Locate the cell with the specified text and output its [x, y] center coordinate. 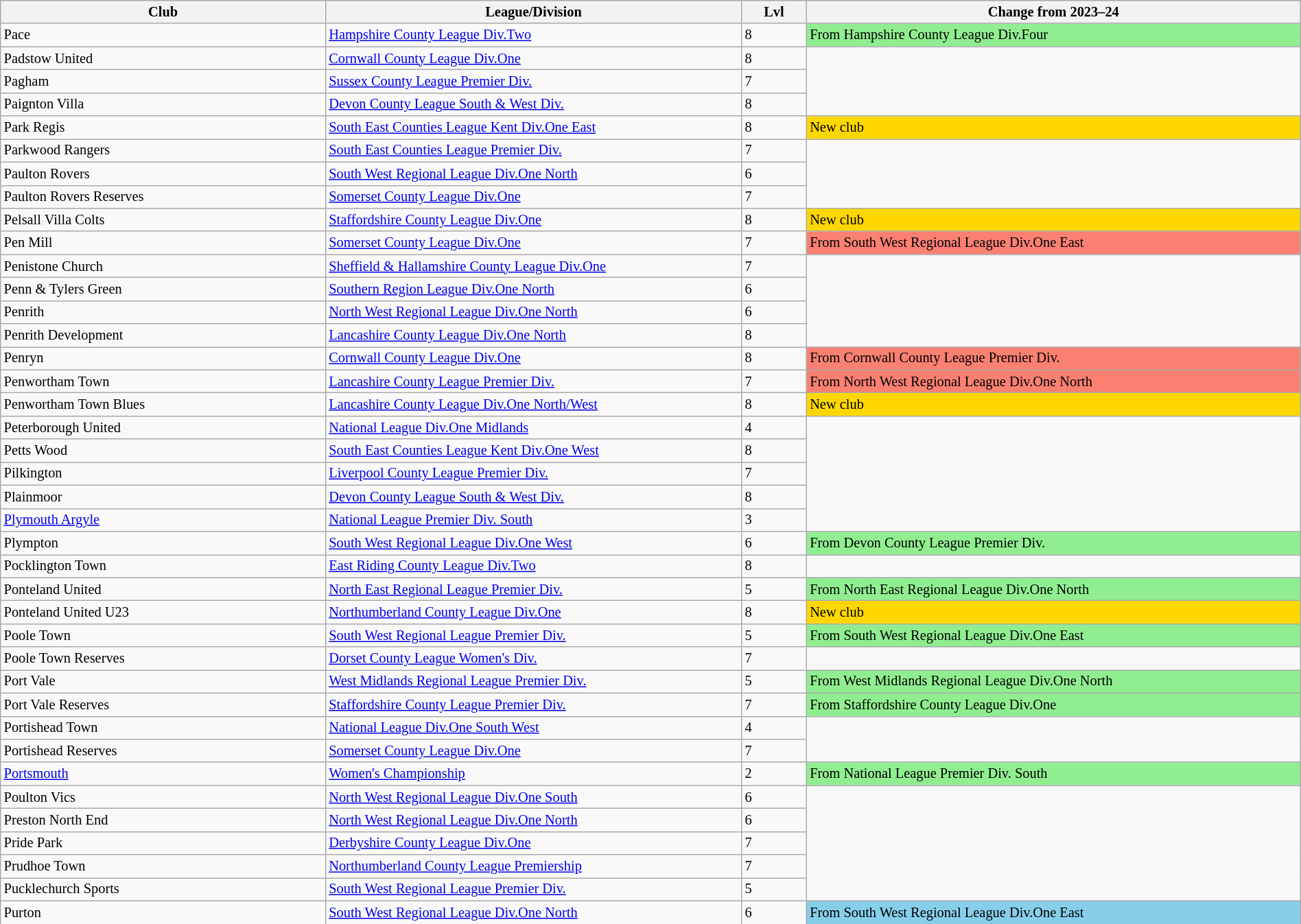
South East Counties League Premier Div. [533, 150]
Penryn [163, 358]
Poole Town [163, 635]
Port Vale [163, 681]
From North East Regional League Div.One North [1053, 589]
Plymouth Argyle [163, 520]
Purton [163, 912]
Northumberland County League Div.One [533, 612]
Pocklington Town [163, 566]
From National League Premier Div. South [1053, 774]
Pace [163, 35]
South West Regional League Div.One West [533, 543]
Sheffield & Hallamshire County League Div.One [533, 266]
Parkwood Rangers [163, 150]
North West Regional League Div.One South [533, 797]
Club [163, 12]
Paulton Rovers [163, 174]
Peterborough United [163, 427]
Lancashire County League Div.One North [533, 335]
Portsmouth [163, 774]
Penrith Development [163, 335]
Penwortham Town [163, 381]
Paulton Rovers Reserves [163, 197]
Plympton [163, 543]
From North West Regional League Div.One North [1053, 381]
Lancashire County League Premier Div. [533, 381]
Lancashire County League Div.One North/West [533, 404]
East Riding County League Div.Two [533, 566]
Change from 2023–24 [1053, 12]
Prudhoe Town [163, 866]
Penistone Church [163, 266]
West Midlands Regional League Premier Div. [533, 681]
Park Regis [163, 128]
Sussex County League Premier Div. [533, 81]
North East Regional League Premier Div. [533, 589]
Women's Championship [533, 774]
Ponteland United [163, 589]
From Hampshire County League Div.Four [1053, 35]
National League Premier Div. South [533, 520]
Pen Mill [163, 243]
From West Midlands Regional League Div.One North [1053, 681]
Northumberland County League Premiership [533, 866]
Paignton Villa [163, 104]
2 [774, 774]
Padstow United [163, 58]
Staffordshire County League Premier Div. [533, 704]
From Devon County League Premier Div. [1053, 543]
Preston North End [163, 820]
Liverpool County League Premier Div. [533, 473]
Port Vale Reserves [163, 704]
Petts Wood [163, 451]
Dorset County League Women's Div. [533, 659]
Southern Region League Div.One North [533, 289]
Pagham [163, 81]
Lvl [774, 12]
Hampshire County League Div.Two [533, 35]
Portishead Reserves [163, 750]
Derbyshire County League Div.One [533, 843]
Pride Park [163, 843]
Poole Town Reserves [163, 659]
Ponteland United U23 [163, 612]
South East Counties League Kent Div.One East [533, 128]
From Staffordshire County League Div.One [1053, 704]
League/Division [533, 12]
3 [774, 520]
Pucklechurch Sports [163, 889]
Penrith [163, 312]
Pilkington [163, 473]
Poulton Vics [163, 797]
From Cornwall County League Premier Div. [1053, 358]
Staffordshire County League Div.One [533, 220]
Plainmoor [163, 497]
Penn & Tylers Green [163, 289]
South East Counties League Kent Div.One West [533, 451]
National League Div.One South West [533, 728]
Portishead Town [163, 728]
National League Div.One Midlands [533, 427]
Penwortham Town Blues [163, 404]
Pelsall Villa Colts [163, 220]
